Output the (x, y) coordinate of the center of the cell containing the given text.  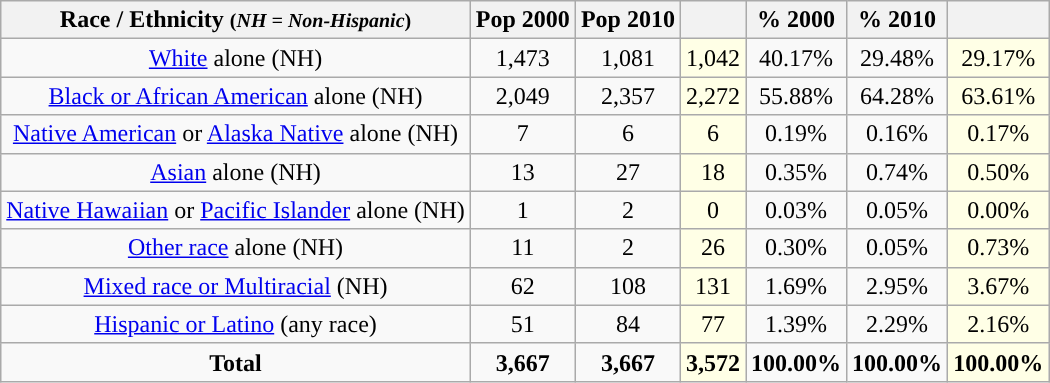
Native American or Alaska Native alone (NH) (236, 134)
29.17% (998, 58)
1 (522, 210)
2,357 (628, 96)
Total (236, 362)
63.61% (998, 96)
3,572 (712, 362)
1.69% (796, 286)
Other race alone (NH) (236, 248)
29.48% (898, 58)
White alone (NH) (236, 58)
1,081 (628, 58)
0.35% (796, 172)
131 (712, 286)
62 (522, 286)
Black or African American alone (NH) (236, 96)
13 (522, 172)
0 (712, 210)
0.73% (998, 248)
Native Hawaiian or Pacific Islander alone (NH) (236, 210)
0.17% (998, 134)
1,042 (712, 58)
55.88% (796, 96)
Asian alone (NH) (236, 172)
27 (628, 172)
2,272 (712, 96)
18 (712, 172)
0.19% (796, 134)
0.30% (796, 248)
0.74% (898, 172)
26 (712, 248)
0.50% (998, 172)
% 2000 (796, 20)
% 2010 (898, 20)
2.29% (898, 324)
2.95% (898, 286)
0.03% (796, 210)
64.28% (898, 96)
2,049 (522, 96)
84 (628, 324)
7 (522, 134)
Mixed race or Multiracial (NH) (236, 286)
108 (628, 286)
Pop 2000 (522, 20)
1,473 (522, 58)
Hispanic or Latino (any race) (236, 324)
11 (522, 248)
1.39% (796, 324)
77 (712, 324)
2.16% (998, 324)
40.17% (796, 58)
Pop 2010 (628, 20)
3.67% (998, 286)
51 (522, 324)
0.16% (898, 134)
0.00% (998, 210)
Race / Ethnicity (NH = Non-Hispanic) (236, 20)
